Return [X, Y] of the center of cell containing provided text 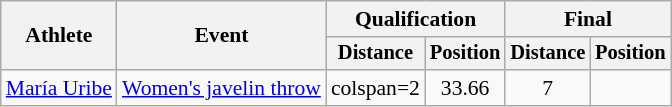
33.66 [465, 88]
Women's javelin throw [222, 88]
Athlete [59, 36]
colspan=2 [376, 88]
Qualification [416, 19]
Final [588, 19]
7 [548, 88]
María Uribe [59, 88]
Event [222, 36]
